Find where the given text appears and provide that cell's center as [X, Y] coordinate. 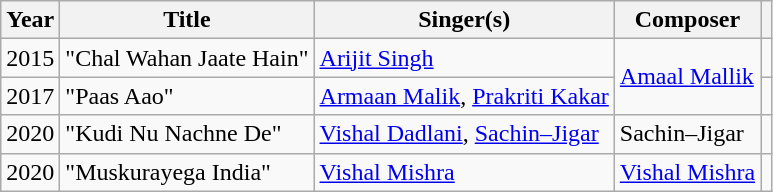
"Paas Aao" [187, 96]
Armaan Malik, Prakriti Kakar [464, 96]
2017 [30, 96]
Singer(s) [464, 20]
Amaal Mallik [687, 77]
Arijit Singh [464, 58]
Composer [687, 20]
Sachin–Jigar [687, 134]
2015 [30, 58]
"Chal Wahan Jaate Hain" [187, 58]
Year [30, 20]
"Muskurayega India" [187, 172]
Vishal Dadlani, Sachin–Jigar [464, 134]
"Kudi Nu Nachne De" [187, 134]
Title [187, 20]
